Identify which cell holds the provided text, then report its (X, Y) central coordinate. 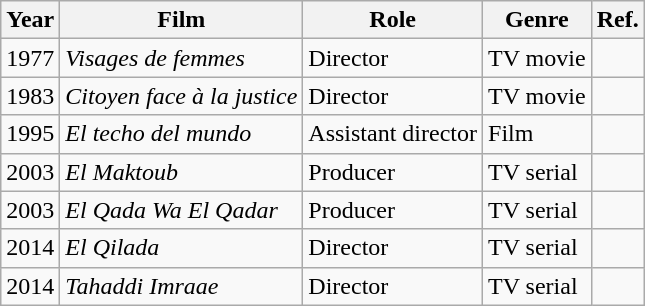
Tahaddi Imraae (182, 286)
El techo del mundo (182, 134)
Year (30, 20)
1977 (30, 58)
Visages de femmes (182, 58)
Role (393, 20)
El Maktoub (182, 172)
Genre (538, 20)
1983 (30, 96)
Assistant director (393, 134)
1995 (30, 134)
Ref. (618, 20)
El Qilada (182, 248)
Citoyen face à la justice (182, 96)
El Qada Wa El Qadar (182, 210)
